From the cell containing the given text, extract its center point as (x, y) coordinate. 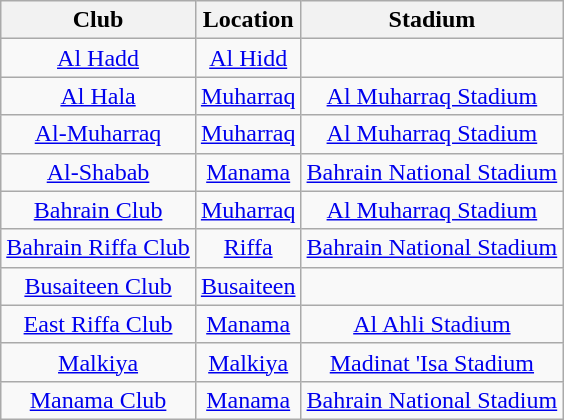
Al Hidd (248, 58)
Al Hadd (98, 58)
Busaiteen (248, 286)
Manama Club (98, 400)
East Riffa Club (98, 324)
Madinat 'Isa Stadium (432, 362)
Al-Shabab (98, 172)
Location (248, 20)
Busaiteen Club (98, 286)
Al Hala (98, 96)
Al-Muharraq (98, 134)
Club (98, 20)
Bahrain Club (98, 210)
Stadium (432, 20)
Riffa (248, 248)
Al Ahli Stadium (432, 324)
Bahrain Riffa Club (98, 248)
